Detect which cell encompasses the target text, then output its (x, y) center coordinate. 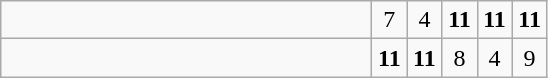
9 (530, 58)
8 (460, 58)
7 (390, 20)
